Locate the cell with the specified text and output its [x, y] center coordinate. 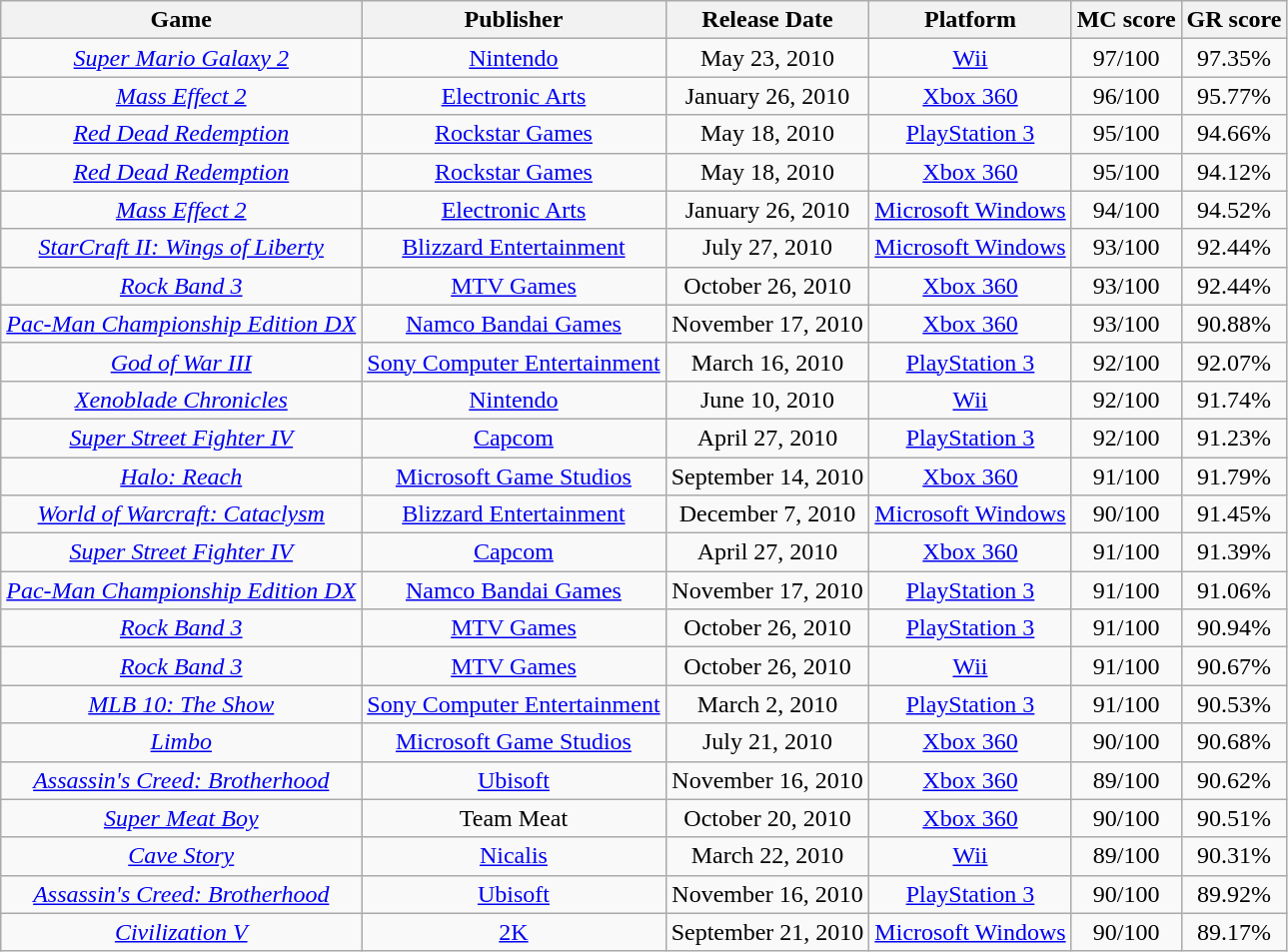
July 27, 2010 [767, 248]
95.77% [1234, 96]
92.07% [1234, 362]
91.45% [1234, 514]
Team Meat [514, 818]
97/100 [1126, 58]
90.62% [1234, 780]
90.53% [1234, 704]
Cave Story [182, 856]
September 21, 2010 [767, 932]
July 21, 2010 [767, 742]
December 7, 2010 [767, 514]
Xenoblade Chronicles [182, 400]
June 10, 2010 [767, 400]
Game [182, 20]
94.66% [1234, 134]
GR score [1234, 20]
MLB 10: The Show [182, 704]
Super Mario Galaxy 2 [182, 58]
October 20, 2010 [767, 818]
90.94% [1234, 628]
90.51% [1234, 818]
Platform [970, 20]
91.23% [1234, 438]
Halo: Reach [182, 476]
God of War III [182, 362]
91.06% [1234, 590]
91.39% [1234, 552]
90.68% [1234, 742]
MC score [1126, 20]
Nicalis [514, 856]
March 2, 2010 [767, 704]
90.31% [1234, 856]
September 14, 2010 [767, 476]
Limbo [182, 742]
StarCraft II: Wings of Liberty [182, 248]
March 16, 2010 [767, 362]
May 23, 2010 [767, 58]
91.79% [1234, 476]
90.88% [1234, 324]
Super Meat Boy [182, 818]
Publisher [514, 20]
Civilization V [182, 932]
March 22, 2010 [767, 856]
90.67% [1234, 666]
World of Warcraft: Cataclysm [182, 514]
94.12% [1234, 172]
2K [514, 932]
96/100 [1126, 96]
97.35% [1234, 58]
89.17% [1234, 932]
94.52% [1234, 210]
Release Date [767, 20]
89.92% [1234, 894]
91.74% [1234, 400]
94/100 [1126, 210]
